Determine the [x, y] coordinate at the center of the cell enclosing the given text.  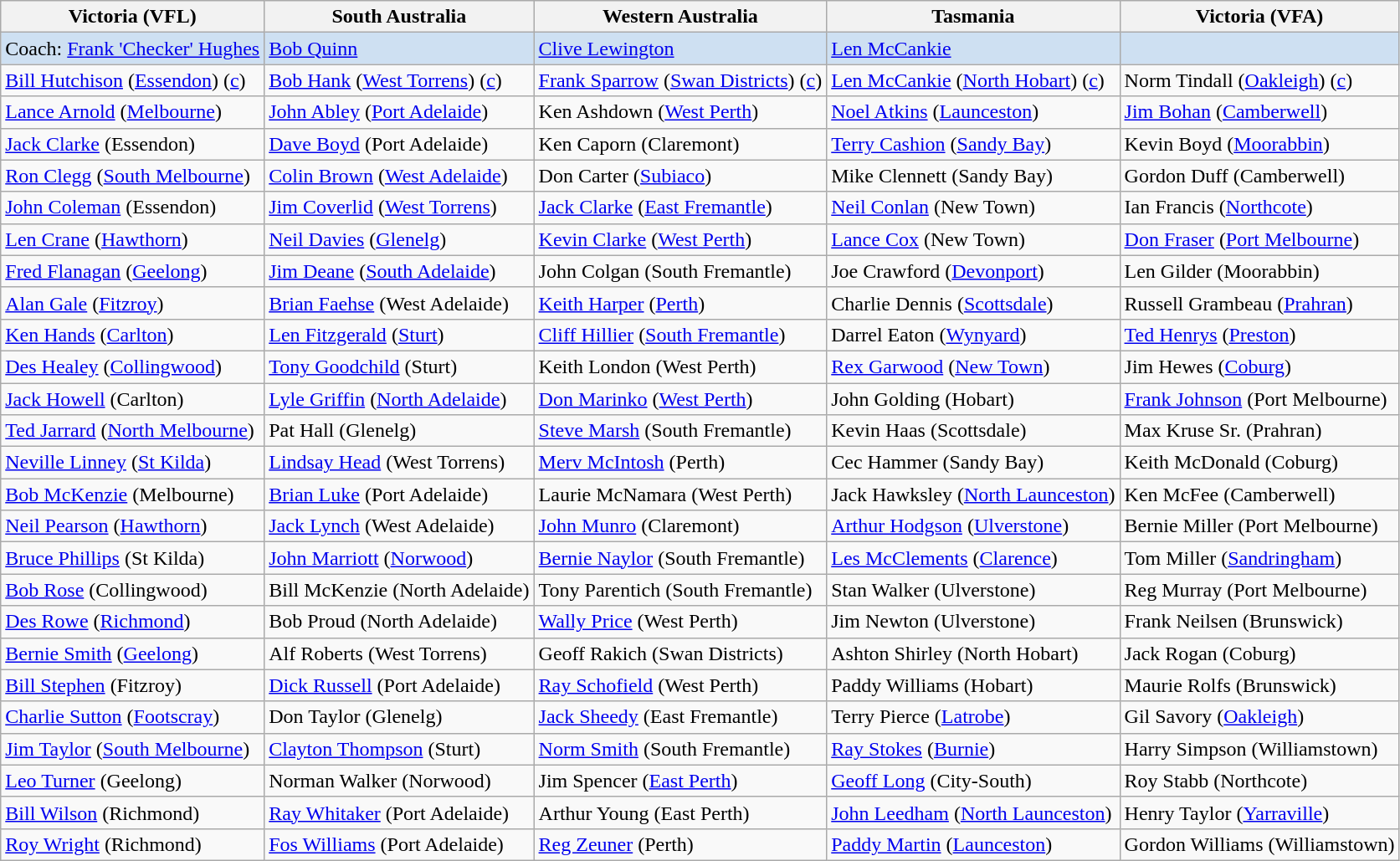
Ray Schofield (West Perth) [680, 685]
Ken Caporn (Claremont) [680, 144]
Cliff Hillier (South Fremantle) [680, 335]
Frank Johnson (Port Melbourne) [1259, 399]
Brian Luke (Port Adelaide) [399, 495]
Bernie Miller (Port Melbourne) [1259, 526]
Len McCankie [973, 49]
Wally Price (West Perth) [680, 622]
Bill Wilson (Richmond) [132, 812]
Bruce Phillips (St Kilda) [132, 558]
Paddy Martin (Launceston) [973, 844]
Tasmania [973, 17]
Jack Howell (Carlton) [132, 399]
Cec Hammer (Sandy Bay) [973, 463]
Terry Pierce (Latrobe) [973, 717]
Jim Newton (Ulverstone) [973, 622]
Lance Arnold (Melbourne) [132, 112]
Jim Hewes (Coburg) [1259, 366]
Noel Atkins (Launceston) [973, 112]
John Leedham (North Launceston) [973, 812]
Ian Francis (Northcote) [1259, 208]
Norman Walker (Norwood) [399, 781]
Arthur Young (East Perth) [680, 812]
Russell Grambeau (Prahran) [1259, 303]
Kevin Boyd (Moorabbin) [1259, 144]
Alf Roberts (West Torrens) [399, 653]
Jim Coverlid (West Torrens) [399, 208]
Lyle Griffin (North Adelaide) [399, 399]
Gil Savory (Oakleigh) [1259, 717]
Leo Turner (Geelong) [132, 781]
Tony Goodchild (Sturt) [399, 366]
Don Taylor (Glenelg) [399, 717]
Bob Hank (West Torrens) (c) [399, 80]
Charlie Sutton (Footscray) [132, 717]
Laurie McNamara (West Perth) [680, 495]
Ted Henrys (Preston) [1259, 335]
Jack Lynch (West Adelaide) [399, 526]
Henry Taylor (Yarraville) [1259, 812]
Brian Faehse (West Adelaide) [399, 303]
Ken Hands (Carlton) [132, 335]
Harry Simpson (Williamstown) [1259, 749]
Bob McKenzie (Melbourne) [132, 495]
Bernie Naylor (South Fremantle) [680, 558]
Ken Ashdown (West Perth) [680, 112]
Colin Brown (West Adelaide) [399, 176]
Fred Flanagan (Geelong) [132, 271]
Mike Clennett (Sandy Bay) [973, 176]
Clayton Thompson (Sturt) [399, 749]
Max Kruse Sr. (Prahran) [1259, 431]
Ted Jarrard (North Melbourne) [132, 431]
Paddy Williams (Hobart) [973, 685]
Victoria (VFA) [1259, 17]
Lance Cox (New Town) [973, 239]
Geoff Long (City-South) [973, 781]
John Coleman (Essendon) [132, 208]
Jack Clarke (East Fremantle) [680, 208]
Coach: Frank 'Checker' Hughes [132, 49]
Lindsay Head (West Torrens) [399, 463]
Clive Lewington [680, 49]
Don Fraser (Port Melbourne) [1259, 239]
Arthur Hodgson (Ulverstone) [973, 526]
Ray Whitaker (Port Adelaide) [399, 812]
Ray Stokes (Burnie) [973, 749]
Des Healey (Collingwood) [132, 366]
Bill McKenzie (North Adelaide) [399, 590]
John Golding (Hobart) [973, 399]
Steve Marsh (South Fremantle) [680, 431]
Darrel Eaton (Wynyard) [973, 335]
Jim Deane (South Adelaide) [399, 271]
Geoff Rakich (Swan Districts) [680, 653]
Keith Harper (Perth) [680, 303]
Gordon Williams (Williamstown) [1259, 844]
Reg Zeuner (Perth) [680, 844]
Roy Stabb (Northcote) [1259, 781]
Joe Crawford (Devonport) [973, 271]
Western Australia [680, 17]
Bill Hutchison (Essendon) (c) [132, 80]
John Abley (Port Adelaide) [399, 112]
Bernie Smith (Geelong) [132, 653]
Ashton Shirley (North Hobart) [973, 653]
Ken McFee (Camberwell) [1259, 495]
John Colgan (South Fremantle) [680, 271]
Bob Quinn [399, 49]
Bob Rose (Collingwood) [132, 590]
Merv McIntosh (Perth) [680, 463]
Terry Cashion (Sandy Bay) [973, 144]
Len Fitzgerald (Sturt) [399, 335]
Norm Smith (South Fremantle) [680, 749]
Dick Russell (Port Adelaide) [399, 685]
Neville Linney (St Kilda) [132, 463]
Bill Stephen (Fitzroy) [132, 685]
Bob Proud (North Adelaide) [399, 622]
Norm Tindall (Oakleigh) (c) [1259, 80]
Roy Wright (Richmond) [132, 844]
Gordon Duff (Camberwell) [1259, 176]
Keith McDonald (Coburg) [1259, 463]
Alan Gale (Fitzroy) [132, 303]
Jack Hawksley (North Launceston) [973, 495]
Pat Hall (Glenelg) [399, 431]
Frank Neilsen (Brunswick) [1259, 622]
Stan Walker (Ulverstone) [973, 590]
Len Crane (Hawthorn) [132, 239]
Dave Boyd (Port Adelaide) [399, 144]
Jim Bohan (Camberwell) [1259, 112]
Rex Garwood (New Town) [973, 366]
Tom Miller (Sandringham) [1259, 558]
Don Marinko (West Perth) [680, 399]
Len Gilder (Moorabbin) [1259, 271]
Tony Parentich (South Fremantle) [680, 590]
Maurie Rolfs (Brunswick) [1259, 685]
Jim Spencer (East Perth) [680, 781]
Len McCankie (North Hobart) (c) [973, 80]
Charlie Dennis (Scottsdale) [973, 303]
Jim Taylor (South Melbourne) [132, 749]
Jack Clarke (Essendon) [132, 144]
John Marriott (Norwood) [399, 558]
Keith London (West Perth) [680, 366]
Neil Conlan (New Town) [973, 208]
Les McClements (Clarence) [973, 558]
Neil Davies (Glenelg) [399, 239]
Ron Clegg (South Melbourne) [132, 176]
Jack Rogan (Coburg) [1259, 653]
Victoria (VFL) [132, 17]
Des Rowe (Richmond) [132, 622]
Don Carter (Subiaco) [680, 176]
Kevin Haas (Scottsdale) [973, 431]
Fos Williams (Port Adelaide) [399, 844]
Neil Pearson (Hawthorn) [132, 526]
South Australia [399, 17]
Reg Murray (Port Melbourne) [1259, 590]
Jack Sheedy (East Fremantle) [680, 717]
John Munro (Claremont) [680, 526]
Frank Sparrow (Swan Districts) (c) [680, 80]
Kevin Clarke (West Perth) [680, 239]
